Scan for the cell matching the given text and deliver its (X, Y) coordinate at center. 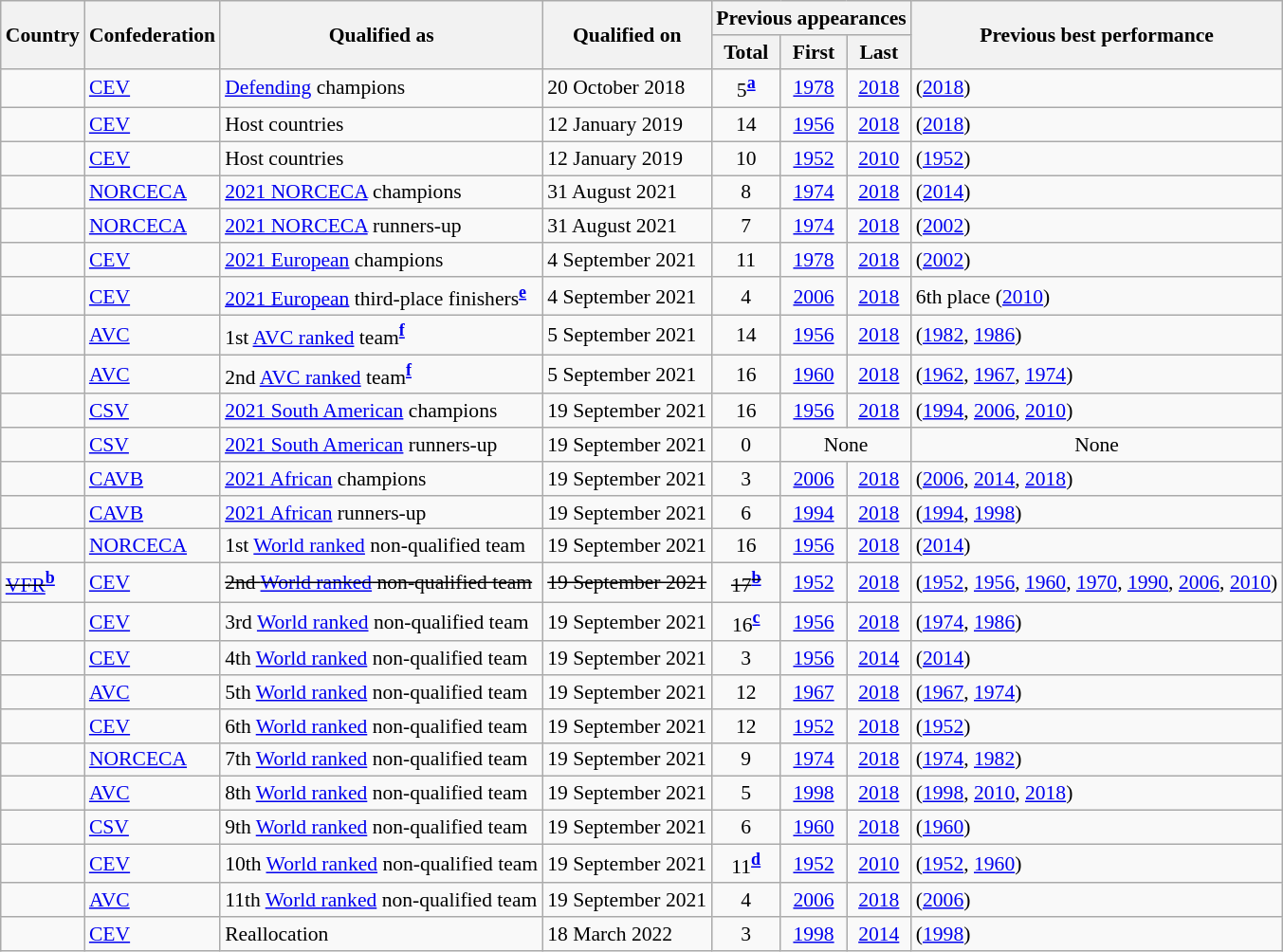
7 (745, 227)
(2006) (1097, 901)
First (814, 52)
(1998, 2010, 2018) (1097, 794)
(1967, 1974) (1097, 692)
Qualified as (381, 34)
1994 (814, 513)
2021 NORCECA runners-up (381, 227)
11d (745, 863)
3rd World ranked non-qualified team (381, 622)
5 (745, 794)
2021 NORCECA champions (381, 192)
2021 South American champions (381, 412)
Reallocation (381, 934)
20 October 2018 (627, 87)
(1952, 1956, 1960, 1970, 1990, 2006, 2010) (1097, 582)
2021 European champions (381, 260)
(2006, 2014, 2018) (1097, 479)
17b (745, 582)
2021 European third-place finisherse (381, 296)
6th place (2010) (1097, 296)
(1982, 1986) (1097, 336)
2021 African champions (381, 479)
Total (745, 52)
5a (745, 87)
(1994, 2006, 2010) (1097, 412)
7th World ranked non-qualified team (381, 760)
8 (745, 192)
11th World ranked non-qualified team (381, 901)
8th World ranked non-qualified team (381, 794)
18 March 2022 (627, 934)
9th World ranked non-qualified team (381, 828)
1st World ranked non-qualified team (381, 546)
Country (43, 34)
(1974, 1982) (1097, 760)
(1960) (1097, 828)
6th World ranked non-qualified team (381, 726)
2021 African runners-up (381, 513)
(1994, 1998) (1097, 513)
VFRb (43, 582)
Previous best performance (1097, 34)
9 (745, 760)
10th World ranked non-qualified team (381, 863)
Last (879, 52)
(1962, 1967, 1974) (1097, 374)
Previous appearances (812, 18)
1st AVC ranked teamf (381, 336)
2nd AVC ranked teamf (381, 374)
Defending champions (381, 87)
(1998) (1097, 934)
10 (745, 158)
0 (745, 445)
(1974, 1986) (1097, 622)
1967 (814, 692)
2021 South American runners-up (381, 445)
11 (745, 260)
4th World ranked non-qualified team (381, 659)
Qualified on (627, 34)
5th World ranked non-qualified team (381, 692)
2nd World ranked non-qualified team (381, 582)
Confederation (152, 34)
(1952, 1960) (1097, 863)
16c (745, 622)
